Find where the given text appears and provide that cell's center as (x, y) coordinate. 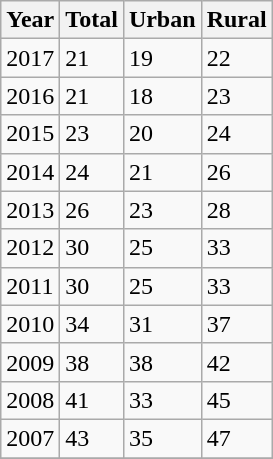
28 (236, 210)
Year (30, 20)
31 (162, 324)
2008 (30, 400)
2014 (30, 172)
2011 (30, 286)
2012 (30, 248)
20 (162, 134)
2013 (30, 210)
34 (92, 324)
Urban (162, 20)
2016 (30, 96)
2010 (30, 324)
47 (236, 438)
2007 (30, 438)
2017 (30, 58)
42 (236, 362)
Rural (236, 20)
43 (92, 438)
Total (92, 20)
37 (236, 324)
2015 (30, 134)
19 (162, 58)
22 (236, 58)
18 (162, 96)
45 (236, 400)
41 (92, 400)
2009 (30, 362)
35 (162, 438)
